For the text-containing cell, return its midpoint in (x, y) coordinate format. 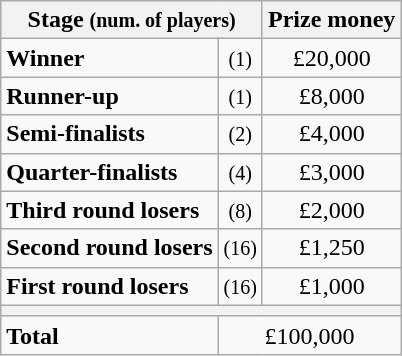
£4,000 (331, 134)
Quarter-finalists (110, 172)
First round losers (110, 286)
Runner-up (110, 96)
£100,000 (310, 335)
£3,000 (331, 172)
(2) (240, 134)
£2,000 (331, 210)
Winner (110, 58)
Prize money (331, 20)
Stage (num. of players) (132, 20)
£1,000 (331, 286)
Second round losers (110, 248)
£8,000 (331, 96)
Semi-finalists (110, 134)
(4) (240, 172)
(8) (240, 210)
£20,000 (331, 58)
Total (110, 335)
Third round losers (110, 210)
£1,250 (331, 248)
